For the text-containing cell, return its midpoint in (x, y) coordinate format. 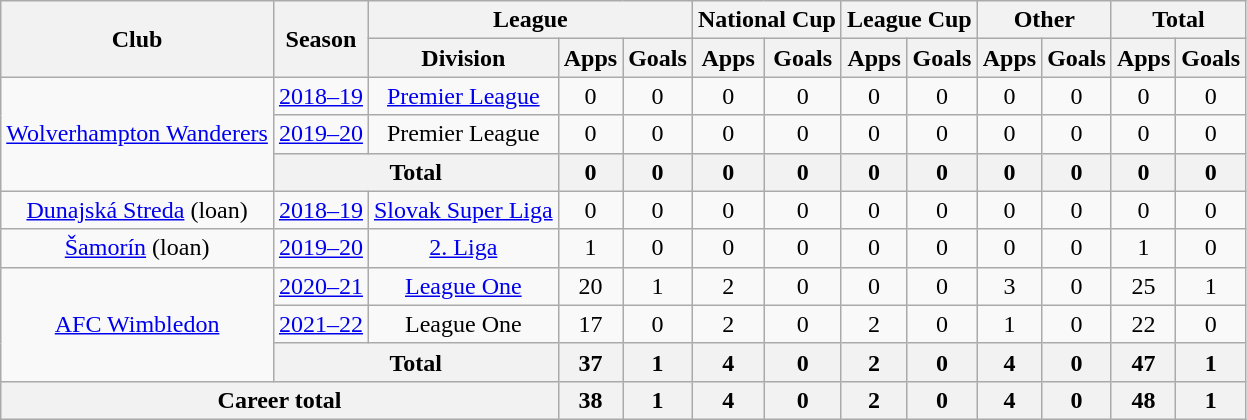
Wolverhampton Wanderers (138, 134)
25 (1143, 286)
Šamorín (loan) (138, 248)
League (530, 20)
2020–21 (320, 286)
2. Liga (463, 248)
Season (320, 39)
Career total (280, 400)
38 (590, 400)
Club (138, 39)
League Cup (909, 20)
Slovak Super Liga (463, 210)
22 (1143, 324)
20 (590, 286)
37 (590, 362)
Division (463, 58)
17 (590, 324)
3 (1009, 286)
Other (1044, 20)
48 (1143, 400)
2021–22 (320, 324)
National Cup (766, 20)
47 (1143, 362)
AFC Wimbledon (138, 324)
Dunajská Streda (loan) (138, 210)
